Scan for the cell matching the given text and deliver its [x, y] coordinate at center. 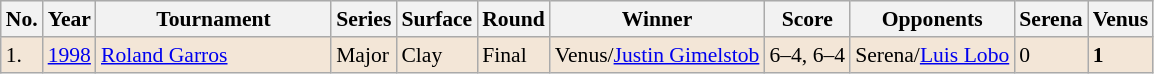
0 [1050, 55]
1998 [70, 55]
6–4, 6–4 [807, 55]
Series [364, 19]
Score [807, 19]
1. [22, 55]
Major [364, 55]
Serena/Luis Lobo [932, 55]
Roland Garros [214, 55]
Winner [658, 19]
Venus [1121, 19]
1 [1121, 55]
Round [514, 19]
Venus/Justin Gimelstob [658, 55]
Surface [436, 19]
Serena [1050, 19]
Year [70, 19]
Clay [436, 55]
Opponents [932, 19]
Final [514, 55]
No. [22, 19]
Tournament [214, 19]
